Search for the cell housing the specified text and yield its (X, Y) center coordinate. 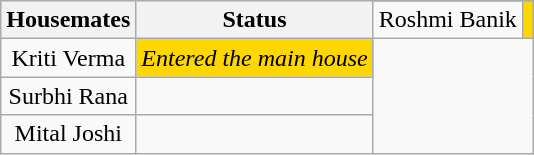
Roshmi Banik (448, 20)
Entered the main house (254, 58)
Status (254, 20)
Surbhi Rana (68, 96)
Kriti Verma (68, 58)
Mital Joshi (68, 134)
Housemates (68, 20)
